Provide the (x, y) coordinate of the cell's center where the given text is located.  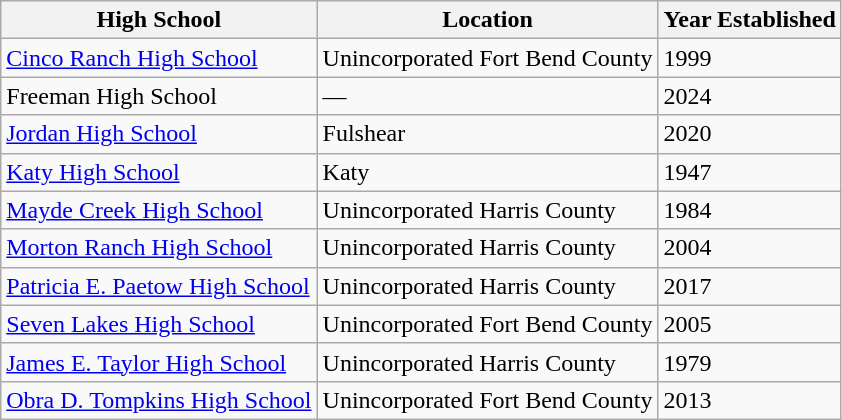
Fulshear (488, 134)
2024 (750, 96)
Morton Ranch High School (159, 248)
Patricia E. Paetow High School (159, 286)
1999 (750, 58)
2004 (750, 248)
Jordan High School (159, 134)
2013 (750, 400)
— (488, 96)
Mayde Creek High School (159, 210)
James E. Taylor High School (159, 362)
Freeman High School (159, 96)
Seven Lakes High School (159, 324)
2005 (750, 324)
Katy (488, 172)
Cinco Ranch High School (159, 58)
Location (488, 20)
1984 (750, 210)
Obra D. Tompkins High School (159, 400)
1947 (750, 172)
2017 (750, 286)
1979 (750, 362)
Katy High School (159, 172)
High School (159, 20)
Year Established (750, 20)
2020 (750, 134)
